From the cell containing the given text, extract its center point as (x, y) coordinate. 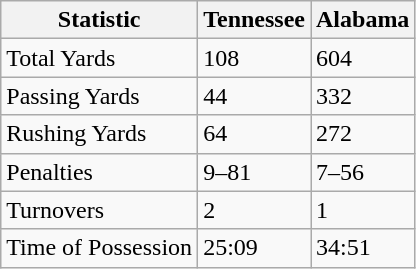
9–81 (254, 172)
Total Yards (100, 58)
Tennessee (254, 20)
7–56 (362, 172)
108 (254, 58)
44 (254, 96)
Turnovers (100, 210)
25:09 (254, 248)
34:51 (362, 248)
Statistic (100, 20)
2 (254, 210)
Rushing Yards (100, 134)
Alabama (362, 20)
Time of Possession (100, 248)
604 (362, 58)
64 (254, 134)
1 (362, 210)
Penalties (100, 172)
272 (362, 134)
Passing Yards (100, 96)
332 (362, 96)
